Return (X, Y) of the center of cell containing provided text 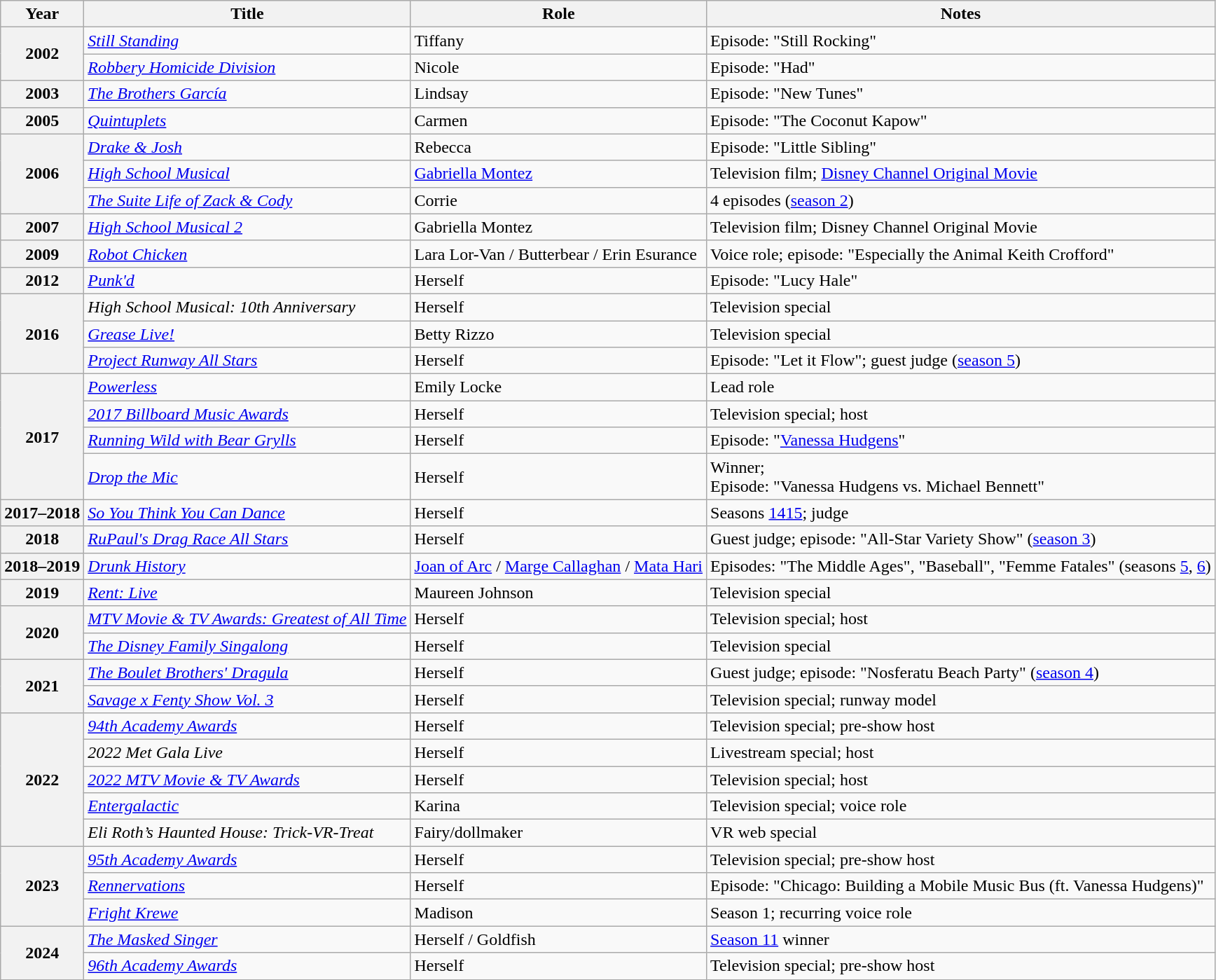
Robot Chicken (247, 254)
Punk'd (247, 280)
Rent: Live (247, 593)
Lead role (961, 387)
Episode: "Vanessa Hudgens" (961, 441)
Notes (961, 14)
Guest judge; episode: "Nosferatu Beach Party" (season 4) (961, 672)
4 episodes (season 2) (961, 200)
2009 (42, 254)
94th Academy Awards (247, 726)
Television special; voice role (961, 806)
Lara Lor-Van / Butterbear / Erin Esurance (559, 254)
Episode: "Little Sibling" (961, 147)
2007 (42, 227)
Episode: "Lucy Hale" (961, 280)
High School Musical 2 (247, 227)
2022 Met Gala Live (247, 752)
The Boulet Brothers' Dragula (247, 672)
Herself / Goldfish (559, 939)
Maureen Johnson (559, 593)
The Disney Family Singalong (247, 646)
Episode: "Let it Flow"; guest judge (season 5) (961, 361)
2006 (42, 174)
95th Academy Awards (247, 860)
Television special; runway model (961, 699)
RuPaul's Drag Race All Stars (247, 539)
Powerless (247, 387)
Year (42, 14)
Season 11 winner (961, 939)
Fright Krewe (247, 913)
2002 (42, 54)
Joan of Arc / Marge Callaghan / Mata Hari (559, 566)
Fairy/dollmaker (559, 833)
Robbery Homicide Division (247, 67)
Rennervations (247, 886)
Karina (559, 806)
2017 Billboard Music Awards (247, 414)
2018–2019 (42, 566)
Tiffany (559, 41)
Madison (559, 913)
2016 (42, 333)
2022 (42, 779)
96th Academy Awards (247, 966)
2003 (42, 94)
Drake & Josh (247, 147)
Episodes: "The Middle Ages", "Baseball", "Femme Fatales" (seasons 5, 6) (961, 566)
Winner; Episode: "Vanessa Hudgens vs. Michael Bennett" (961, 476)
Drop the Mic (247, 476)
Voice role; episode: "Especially the Animal Keith Crofford" (961, 254)
Eli Roth’s Haunted House: Trick-VR-Treat (247, 833)
2012 (42, 280)
Nicole (559, 67)
Grease Live! (247, 334)
Episode: "Still Rocking" (961, 41)
Emily Locke (559, 387)
Carmen (559, 120)
Corrie (559, 200)
High School Musical (247, 174)
Quintuplets (247, 120)
Title (247, 14)
The Masked Singer (247, 939)
2020 (42, 633)
The Suite Life of Zack & Cody (247, 200)
2022 MTV Movie & TV Awards (247, 780)
Lindsay (559, 94)
MTV Movie & TV Awards: Greatest of All Time (247, 619)
2018 (42, 539)
Betty Rizzo (559, 334)
Seasons 1415; judge (961, 513)
Episode: "The Coconut Kapow" (961, 120)
So You Think You Can Dance (247, 513)
Episode: "Chicago: Building a Mobile Music Bus (ft. Vanessa Hudgens)" (961, 886)
Running Wild with Bear Grylls (247, 441)
Project Runway All Stars (247, 361)
Episode: "Had" (961, 67)
Role (559, 14)
High School Musical: 10th Anniversary (247, 307)
2005 (42, 120)
2021 (42, 686)
2023 (42, 886)
Drunk History (247, 566)
VR web special (961, 833)
Entergalactic (247, 806)
2017 (42, 437)
Livestream special; host (961, 752)
Still Standing (247, 41)
Rebecca (559, 147)
Season 1; recurring voice role (961, 913)
2024 (42, 953)
Savage x Fenty Show Vol. 3 (247, 699)
The Brothers García (247, 94)
2017–2018 (42, 513)
Guest judge; episode: "All-Star Variety Show" (season 3) (961, 539)
Episode: "New Tunes" (961, 94)
2019 (42, 593)
